Find where the given text appears and provide that cell's center as (X, Y) coordinate. 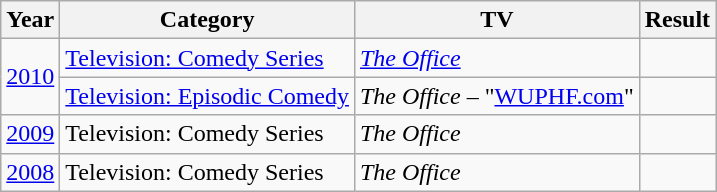
Television: Episodic Comedy (208, 96)
The Office – "WUPHF.com" (496, 96)
2008 (30, 172)
Result (677, 20)
2009 (30, 134)
Category (208, 20)
2010 (30, 77)
Year (30, 20)
TV (496, 20)
